Return the [x, y] coordinate for the center point of the cell that contains the specified text.  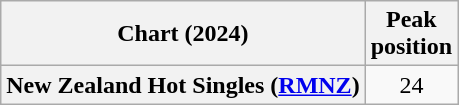
New Zealand Hot Singles (RMNZ) [183, 85]
Chart (2024) [183, 34]
Peakposition [411, 34]
24 [411, 85]
